Find where the given text appears and provide that cell's center as (X, Y) coordinate. 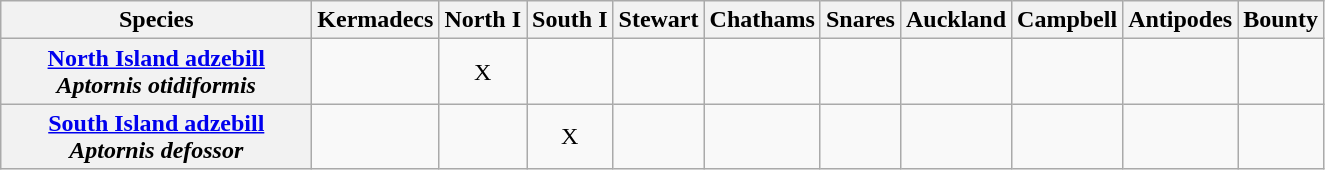
South Island adzebillAptornis defossor (156, 136)
Antipodes (1180, 20)
Stewart (658, 20)
Snares (860, 20)
Chathams (762, 20)
Kermadecs (376, 20)
South I (570, 20)
Bounty (1281, 20)
Auckland (956, 20)
North Island adzebillAptornis otidiformis (156, 72)
Species (156, 20)
North I (483, 20)
Campbell (1068, 20)
